Pinpoint the cell where the given text exists, returning its [X, Y] midpoint coordinate. 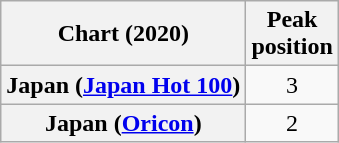
2 [292, 123]
3 [292, 85]
Japan (Oricon) [124, 123]
Chart (2020) [124, 34]
Peakposition [292, 34]
Japan (Japan Hot 100) [124, 85]
